Search for the cell housing the specified text and yield its [X, Y] center coordinate. 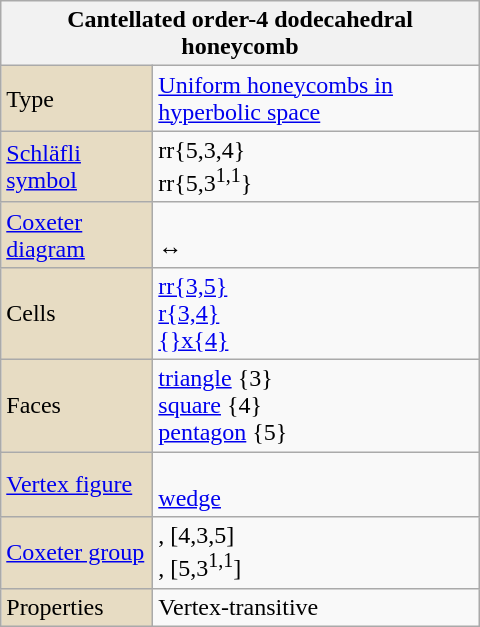
Vertex figure [77, 484]
rr{5,3,4}rr{5,31,1} [316, 167]
Uniform honeycombs in hyperbolic space [316, 98]
Coxeter diagram [77, 234]
Cantellated order-4 dodecahedral honeycomb [240, 34]
triangle {3}square {4}pentagon {5} [316, 406]
Faces [77, 406]
Coxeter group [77, 553]
wedge [316, 484]
Type [77, 98]
rr{3,5} r{3,4} {}x{4} [316, 313]
↔ [316, 234]
Cells [77, 313]
Schläfli symbol [77, 167]
Properties [77, 607]
, [4,3,5], [5,31,1] [316, 553]
Vertex-transitive [316, 607]
